Find where the given text appears and provide that cell's center as (X, Y) coordinate. 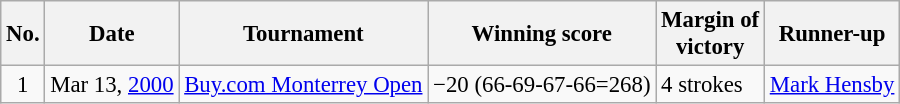
Mark Hensby (832, 85)
Buy.com Monterrey Open (304, 85)
Runner-up (832, 34)
Tournament (304, 34)
Mar 13, 2000 (112, 85)
1 (23, 85)
Winning score (542, 34)
No. (23, 34)
Margin ofvictory (710, 34)
Date (112, 34)
4 strokes (710, 85)
−20 (66-69-67-66=268) (542, 85)
